Scan for the cell matching the given text and deliver its [X, Y] coordinate at center. 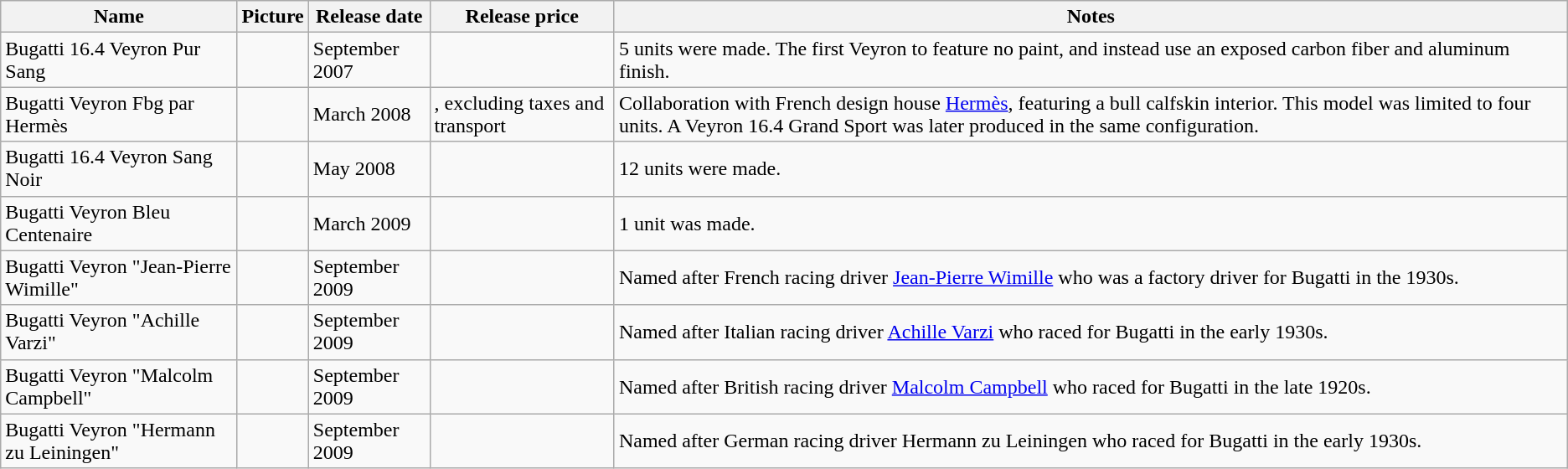
Release price [522, 17]
Named after British racing driver Malcolm Campbell who raced for Bugatti in the late 1920s. [1091, 387]
September 2007 [369, 60]
March 2008 [369, 114]
Release date [369, 17]
Named after German racing driver Hermann zu Leiningen who raced for Bugatti in the early 1930s. [1091, 441]
Bugatti Veyron "Jean-Pierre Wimille" [119, 278]
Bugatti Veyron Bleu Centenaire [119, 223]
Bugatti 16.4 Veyron Pur Sang [119, 60]
1 unit was made. [1091, 223]
Bugatti Veyron "Hermann zu Leiningen" [119, 441]
Picture [273, 17]
Named after French racing driver Jean-Pierre Wimille who was a factory driver for Bugatti in the 1930s. [1091, 278]
Notes [1091, 17]
Bugatti Veyron Fbg par Hermès [119, 114]
12 units were made. [1091, 169]
, excluding taxes and transport [522, 114]
Bugatti Veyron "Achille Varzi" [119, 332]
Name [119, 17]
Bugatti Veyron "Malcolm Campbell" [119, 387]
5 units were made. The first Veyron to feature no paint, and instead use an exposed carbon fiber and aluminum finish. [1091, 60]
March 2009 [369, 223]
May 2008 [369, 169]
Named after Italian racing driver Achille Varzi who raced for Bugatti in the early 1930s. [1091, 332]
Bugatti 16.4 Veyron Sang Noir [119, 169]
